Capture the cell that displays the provided text and extract its [X, Y] central coordinate. 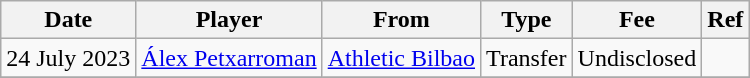
Athletic Bilbao [401, 58]
From [401, 20]
24 July 2023 [68, 58]
Undisclosed [637, 58]
Ref [726, 20]
Type [527, 20]
Transfer [527, 58]
Álex Petxarroman [229, 58]
Fee [637, 20]
Player [229, 20]
Date [68, 20]
